Search for the cell housing the specified text and yield its [X, Y] center coordinate. 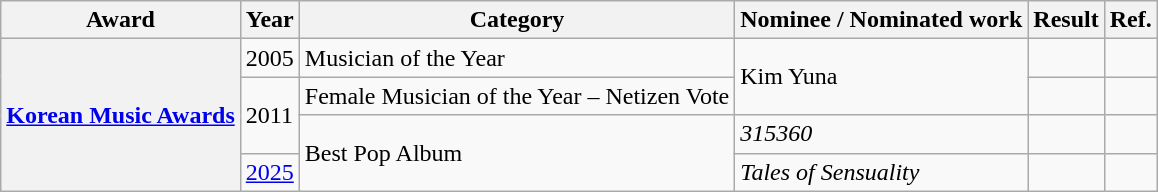
Award [121, 20]
2011 [270, 115]
Ref. [1130, 20]
Tales of Sensuality [882, 172]
Result [1066, 20]
2005 [270, 58]
315360 [882, 134]
2025 [270, 172]
Nominee / Nominated work [882, 20]
Category [516, 20]
Musician of the Year [516, 58]
Female Musician of the Year – Netizen Vote [516, 96]
Kim Yuna [882, 77]
Korean Music Awards [121, 115]
Best Pop Album [516, 153]
Year [270, 20]
